Pinpoint the cell where the given text exists, returning its [x, y] midpoint coordinate. 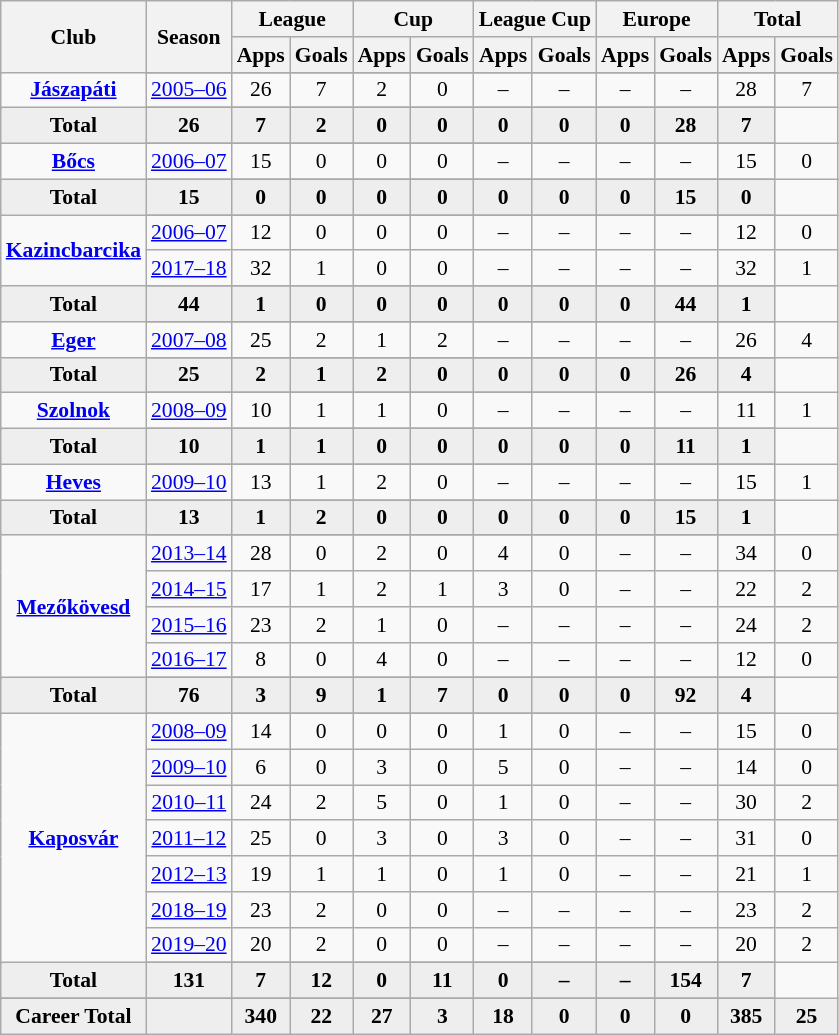
Heves [74, 482]
Bőcs [74, 162]
31 [746, 839]
76 [189, 696]
2012–13 [189, 874]
Jászapáti [74, 90]
Mezőkövesd [74, 607]
27 [382, 1017]
6 [261, 767]
340 [261, 1017]
2019–20 [189, 945]
2018–19 [189, 910]
9 [322, 696]
Szolnok [74, 411]
2015–16 [189, 625]
92 [686, 696]
Season [189, 36]
34 [746, 554]
2013–14 [189, 554]
19 [261, 874]
2017–18 [189, 269]
League Cup [535, 19]
Eger [74, 340]
385 [746, 1017]
30 [746, 803]
18 [504, 1017]
Europe [656, 19]
League [292, 19]
2010–11 [189, 803]
2007–08 [189, 340]
154 [686, 981]
Cup [414, 19]
2016–17 [189, 660]
2005–06 [189, 90]
2011–12 [189, 839]
17 [261, 589]
Kazincbarcika [74, 250]
Club [74, 36]
131 [189, 981]
21 [746, 874]
Kaposvár [74, 838]
Career Total [74, 1017]
2014–15 [189, 589]
8 [261, 660]
